Output the (X, Y) coordinate of the center of the cell containing the given text.  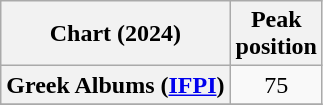
Greek Albums (IFPI) (116, 85)
Chart (2024) (116, 34)
75 (276, 85)
Peakposition (276, 34)
